Provide the [x, y] coordinate of the cell's center where the given text is located.  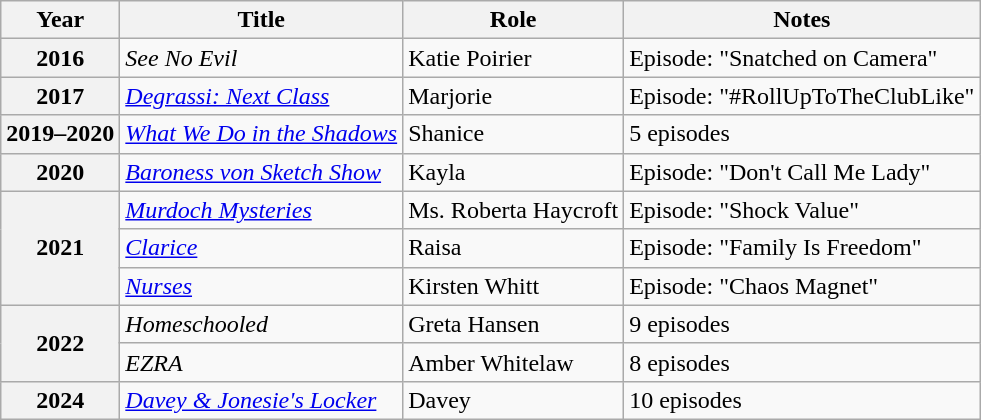
EZRA [262, 362]
10 episodes [802, 400]
Murdoch Mysteries [262, 210]
Nurses [262, 286]
5 episodes [802, 134]
8 episodes [802, 362]
Episode: "#RollUpToTheClubLike" [802, 96]
2019–2020 [60, 134]
9 episodes [802, 324]
2021 [60, 248]
Notes [802, 20]
Episode: "Family Is Freedom" [802, 248]
2020 [60, 172]
Year [60, 20]
Title [262, 20]
See No Evil [262, 58]
Kirsten Whitt [514, 286]
Shanice [514, 134]
Marjorie [514, 96]
Episode: "Don't Call Me Lady" [802, 172]
Ms. Roberta Haycroft [514, 210]
Kayla [514, 172]
Episode: "Snatched on Camera" [802, 58]
Baroness von Sketch Show [262, 172]
2017 [60, 96]
Degrassi: Next Class [262, 96]
Davey [514, 400]
Role [514, 20]
Amber Whitelaw [514, 362]
Episode: "Shock Value" [802, 210]
Greta Hansen [514, 324]
Davey & Jonesie's Locker [262, 400]
2016 [60, 58]
What We Do in the Shadows [262, 134]
2024 [60, 400]
Katie Poirier [514, 58]
Raisa [514, 248]
Episode: "Chaos Magnet" [802, 286]
2022 [60, 343]
Clarice [262, 248]
Homeschooled [262, 324]
